Scan for the cell matching the given text and deliver its [x, y] coordinate at center. 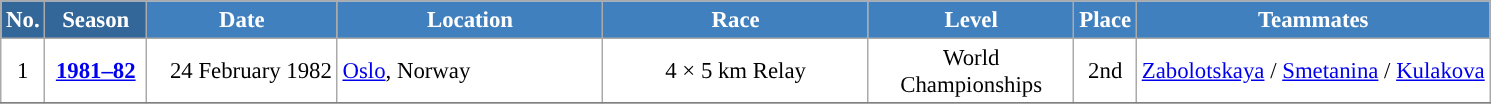
Location [470, 20]
Race [736, 20]
4 × 5 km Relay [736, 72]
Date [242, 20]
1 [23, 72]
Season [96, 20]
World Championships [971, 72]
Teammates [1313, 20]
2nd [1105, 72]
Oslo, Norway [470, 72]
Zabolotskaya / Smetanina / Kulakova [1313, 72]
No. [23, 20]
Level [971, 20]
Place [1105, 20]
24 February 1982 [242, 72]
1981–82 [96, 72]
